For the text-containing cell, return its midpoint in (x, y) coordinate format. 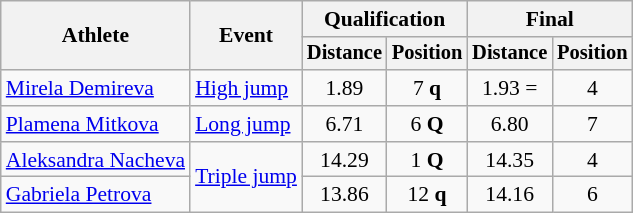
14.29 (344, 160)
Athlete (96, 36)
6.80 (510, 124)
Qualification (384, 19)
14.35 (510, 160)
Triple jump (246, 178)
6 (592, 195)
Aleksandra Nacheva (96, 160)
1.89 (344, 88)
6.71 (344, 124)
Event (246, 36)
7 (592, 124)
1.93 = (510, 88)
13.86 (344, 195)
Plamena Mitkova (96, 124)
6 Q (427, 124)
Gabriela Petrova (96, 195)
14.16 (510, 195)
1 Q (427, 160)
High jump (246, 88)
7 q (427, 88)
Final (550, 19)
Long jump (246, 124)
Mirela Demireva (96, 88)
12 q (427, 195)
